Output the (x, y) coordinate of the center of the cell containing the given text.  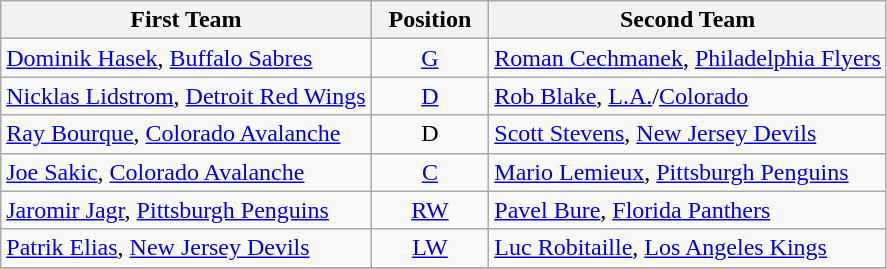
Patrik Elias, New Jersey Devils (186, 248)
Roman Cechmanek, Philadelphia Flyers (688, 58)
Jaromir Jagr, Pittsburgh Penguins (186, 210)
C (430, 172)
RW (430, 210)
Position (430, 20)
G (430, 58)
Pavel Bure, Florida Panthers (688, 210)
Second Team (688, 20)
Dominik Hasek, Buffalo Sabres (186, 58)
First Team (186, 20)
Rob Blake, L.A./Colorado (688, 96)
Joe Sakic, Colorado Avalanche (186, 172)
Nicklas Lidstrom, Detroit Red Wings (186, 96)
Luc Robitaille, Los Angeles Kings (688, 248)
Ray Bourque, Colorado Avalanche (186, 134)
Mario Lemieux, Pittsburgh Penguins (688, 172)
LW (430, 248)
Scott Stevens, New Jersey Devils (688, 134)
